Detect which cell encompasses the target text, then output its (X, Y) center coordinate. 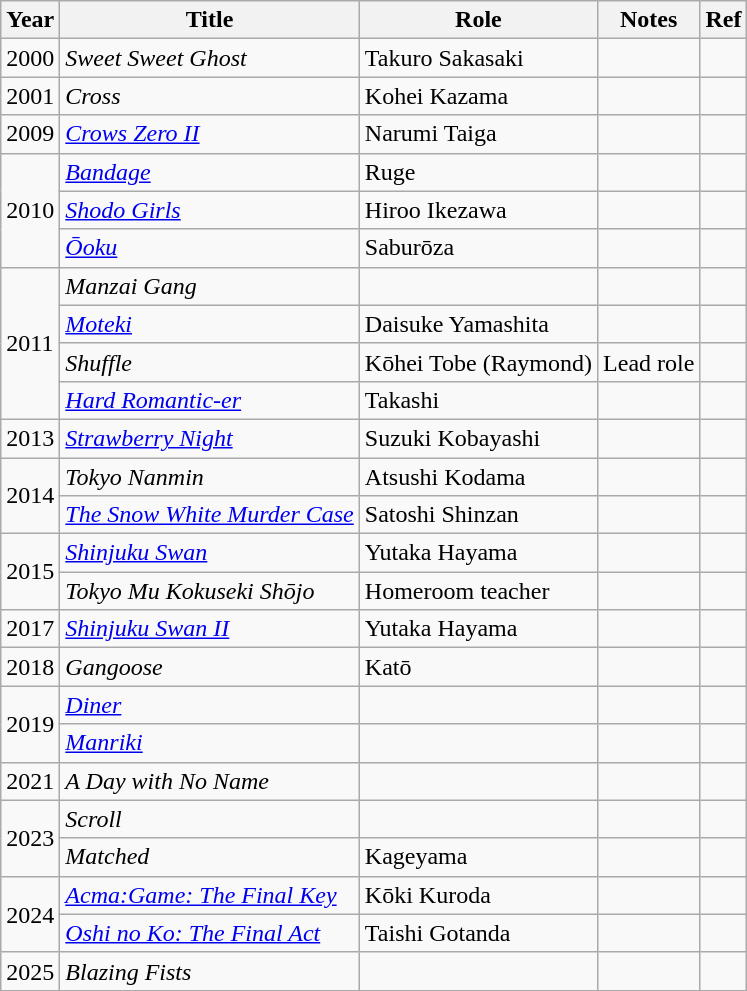
Shuffle (210, 362)
Notes (649, 20)
Blazing Fists (210, 971)
Title (210, 20)
2025 (30, 971)
2021 (30, 781)
Gangoose (210, 667)
2013 (30, 438)
Kōki Kuroda (478, 895)
Shodo Girls (210, 210)
2009 (30, 134)
Ref (724, 20)
Takuro Sakasaki (478, 58)
Taishi Gotanda (478, 933)
2000 (30, 58)
Ōoku (210, 248)
Acma:Game: The Final Key (210, 895)
Tokyo Nanmin (210, 477)
Matched (210, 857)
A Day with No Name (210, 781)
Manriki (210, 743)
2018 (30, 667)
Narumi Taiga (478, 134)
Sweet Sweet Ghost (210, 58)
Manzai Gang (210, 286)
Shinjuku Swan II (210, 629)
Year (30, 20)
2017 (30, 629)
Suzuki Kobayashi (478, 438)
Ruge (478, 172)
Role (478, 20)
Takashi (478, 400)
Lead role (649, 362)
2023 (30, 838)
Kōhei Tobe (Raymond) (478, 362)
Diner (210, 705)
Shinjuku Swan (210, 553)
Bandage (210, 172)
Hiroo Ikezawa (478, 210)
2024 (30, 914)
Homeroom teacher (478, 591)
Crows Zero II (210, 134)
2010 (30, 210)
Kageyama (478, 857)
Strawberry Night (210, 438)
Moteki (210, 324)
The Snow White Murder Case (210, 515)
Daisuke Yamashita (478, 324)
Oshi no Ko: The Final Act (210, 933)
Katō (478, 667)
Scroll (210, 819)
Hard Romantic-er (210, 400)
Kohei Kazama (478, 96)
Satoshi Shinzan (478, 515)
Tokyo Mu Kokuseki Shōjo (210, 591)
Atsushi Kodama (478, 477)
2001 (30, 96)
Cross (210, 96)
2015 (30, 572)
2011 (30, 343)
Saburōza (478, 248)
2019 (30, 724)
2014 (30, 496)
